Search for the cell housing the specified text and yield its (x, y) center coordinate. 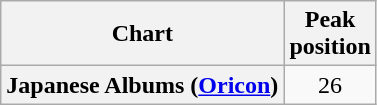
Chart (142, 34)
Japanese Albums (Oricon) (142, 85)
26 (330, 85)
Peakposition (330, 34)
